Detect which cell encompasses the target text, then output its [X, Y] center coordinate. 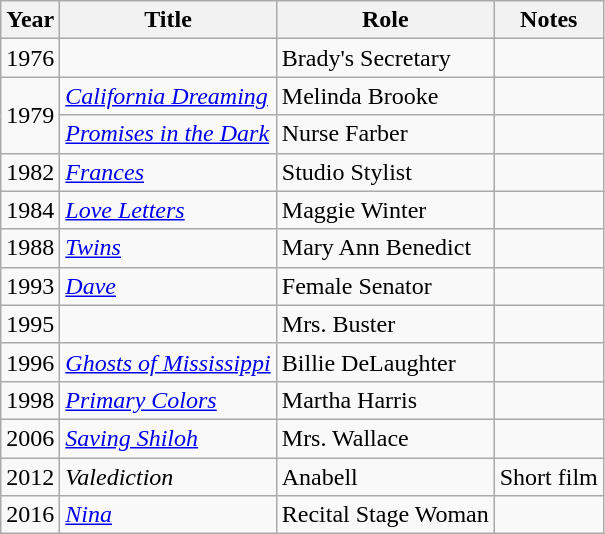
Billie DeLaughter [385, 362]
Frances [168, 172]
Saving Shiloh [168, 438]
Melinda Brooke [385, 96]
Primary Colors [168, 400]
Title [168, 20]
1984 [30, 210]
Year [30, 20]
Maggie Winter [385, 210]
2016 [30, 515]
Mrs. Buster [385, 324]
Promises in the Dark [168, 134]
Mary Ann Benedict [385, 248]
1976 [30, 58]
2012 [30, 477]
2006 [30, 438]
Role [385, 20]
Female Senator [385, 286]
1993 [30, 286]
Valediction [168, 477]
Twins [168, 248]
California Dreaming [168, 96]
1982 [30, 172]
Love Letters [168, 210]
1979 [30, 115]
Anabell [385, 477]
Mrs. Wallace [385, 438]
Dave [168, 286]
Studio Stylist [385, 172]
Notes [548, 20]
Recital Stage Woman [385, 515]
Ghosts of Mississippi [168, 362]
Nina [168, 515]
1988 [30, 248]
1996 [30, 362]
1998 [30, 400]
Short film [548, 477]
Nurse Farber [385, 134]
Brady's Secretary [385, 58]
Martha Harris [385, 400]
1995 [30, 324]
